Extract the (X, Y) coordinate from the center of the cell holding the provided text.  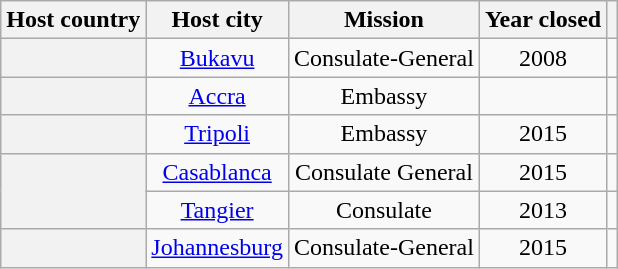
Johannesburg (218, 248)
Consulate General (384, 172)
Year closed (542, 20)
Accra (218, 96)
Tangier (218, 210)
Casablanca (218, 172)
Tripoli (218, 134)
2013 (542, 210)
Host country (74, 20)
Consulate (384, 210)
Bukavu (218, 58)
Mission (384, 20)
2008 (542, 58)
Host city (218, 20)
